For the text-containing cell, return its midpoint in [X, Y] coordinate format. 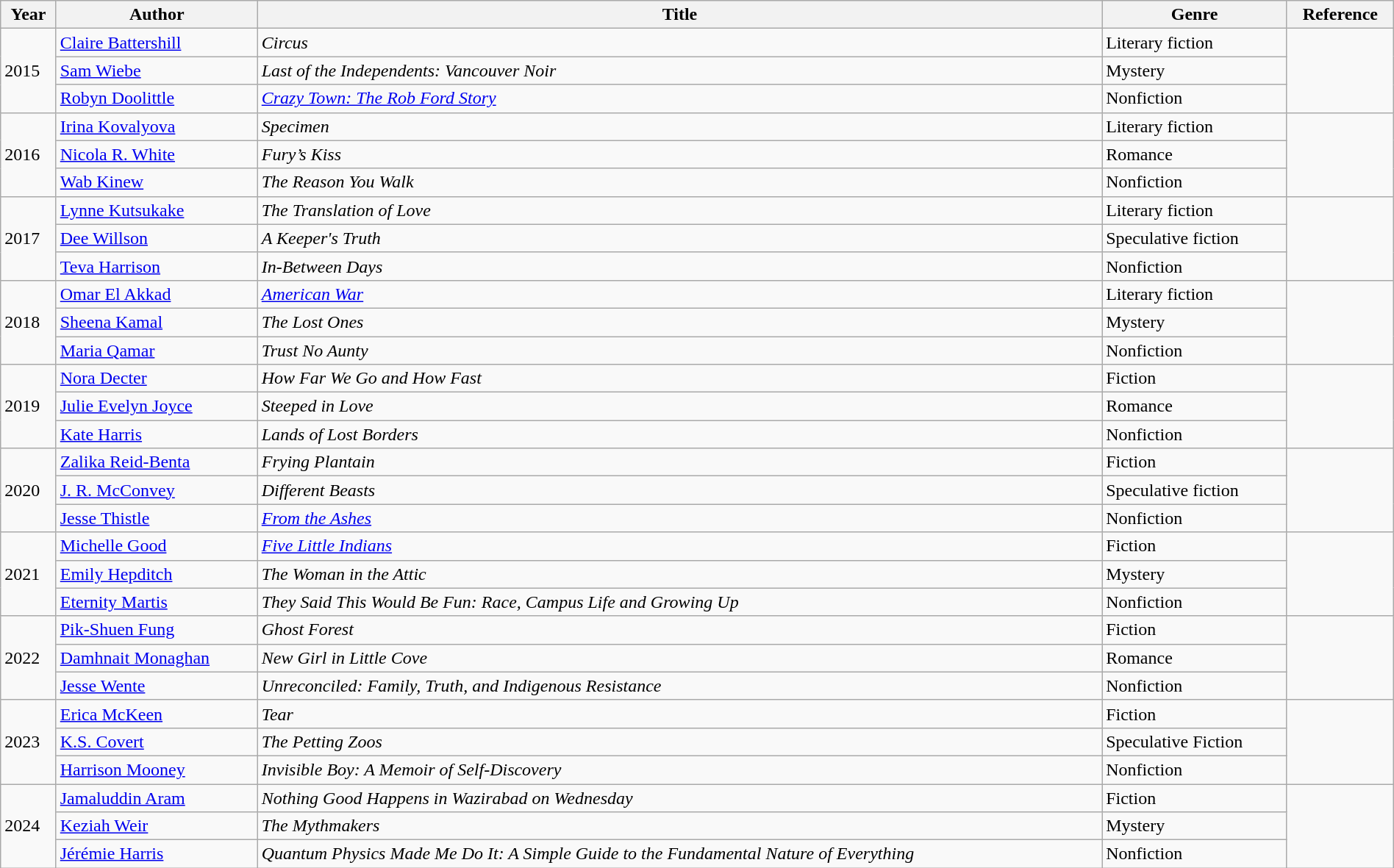
Frying Plantain [679, 462]
Nicola R. White [157, 154]
Reference [1340, 15]
Five Little Indians [679, 546]
The Lost Ones [679, 322]
Omar El Akkad [157, 294]
Last of the Independents: Vancouver Noir [679, 71]
Speculative Fiction [1195, 742]
Jérémie Harris [157, 854]
The Woman in the Attic [679, 574]
Author [157, 15]
New Girl in Little Cove [679, 658]
Eternity Martis [157, 602]
Steeped in Love [679, 406]
How Far We Go and How Fast [679, 379]
Invisible Boy: A Memoir of Self-Discovery [679, 770]
Jamaluddin Aram [157, 797]
Teva Harrison [157, 266]
Sam Wiebe [157, 71]
Crazy Town: The Rob Ford Story [679, 98]
Jesse Thistle [157, 518]
Robyn Doolittle [157, 98]
Nora Decter [157, 379]
Dee Willson [157, 238]
2018 [28, 322]
Damhnait Monaghan [157, 658]
K.S. Covert [157, 742]
The Translation of Love [679, 210]
Year [28, 15]
They Said This Would Be Fun: Race, Campus Life and Growing Up [679, 602]
The Mythmakers [679, 826]
2022 [28, 658]
Erica McKeen [157, 714]
Different Beasts [679, 490]
Sheena Kamal [157, 322]
The Reason You Walk [679, 182]
Claire Battershill [157, 43]
The Petting Zoos [679, 742]
Genre [1195, 15]
2017 [28, 238]
In-Between Days [679, 266]
Maria Qamar [157, 351]
From the Ashes [679, 518]
Specimen [679, 126]
Jesse Wente [157, 686]
A Keeper's Truth [679, 238]
Emily Hepditch [157, 574]
Wab Kinew [157, 182]
2024 [28, 825]
Tear [679, 714]
Michelle Good [157, 546]
Title [679, 15]
2023 [28, 742]
2019 [28, 406]
Kate Harris [157, 434]
Unreconciled: Family, Truth, and Indigenous Resistance [679, 686]
Lynne Kutsukake [157, 210]
Julie Evelyn Joyce [157, 406]
Quantum Physics Made Me Do It: A Simple Guide to the Fundamental Nature of Everything [679, 854]
American War [679, 294]
Lands of Lost Borders [679, 434]
Harrison Mooney [157, 770]
Ghost Forest [679, 630]
J. R. McConvey [157, 490]
Irina Kovalyova [157, 126]
Zalika Reid-Benta [157, 462]
Nothing Good Happens in Wazirabad on Wednesday [679, 797]
2021 [28, 574]
2015 [28, 71]
Pik-Shuen Fung [157, 630]
2016 [28, 154]
Fury’s Kiss [679, 154]
Trust No Aunty [679, 351]
2020 [28, 490]
Circus [679, 43]
Keziah Weir [157, 826]
